Find where the given text appears and provide that cell's center as (X, Y) coordinate. 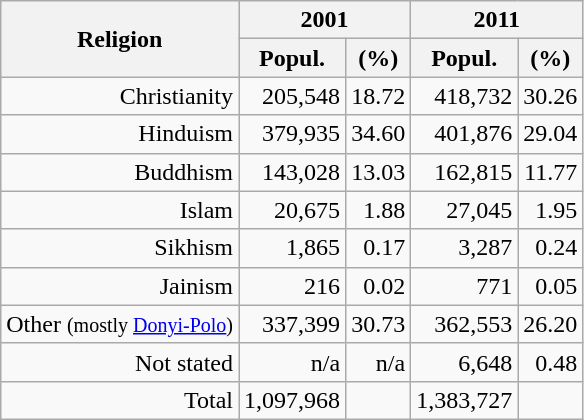
11.77 (550, 172)
13.03 (378, 172)
379,935 (292, 134)
143,028 (292, 172)
26.20 (550, 324)
30.26 (550, 96)
Total (120, 400)
1,865 (292, 248)
Not stated (120, 362)
0.24 (550, 248)
Buddhism (120, 172)
Sikhism (120, 248)
162,815 (464, 172)
1.88 (378, 210)
18.72 (378, 96)
Christianity (120, 96)
418,732 (464, 96)
0.05 (550, 286)
362,553 (464, 324)
1,097,968 (292, 400)
0.17 (378, 248)
337,399 (292, 324)
216 (292, 286)
1,383,727 (464, 400)
Jainism (120, 286)
Other (mostly Donyi-Polo) (120, 324)
Religion (120, 39)
Hinduism (120, 134)
2001 (325, 20)
30.73 (378, 324)
2011 (497, 20)
1.95 (550, 210)
0.02 (378, 286)
34.60 (378, 134)
Islam (120, 210)
27,045 (464, 210)
401,876 (464, 134)
29.04 (550, 134)
205,548 (292, 96)
771 (464, 286)
6,648 (464, 362)
20,675 (292, 210)
3,287 (464, 248)
0.48 (550, 362)
